From the cell containing the given text, extract its center point as [x, y] coordinate. 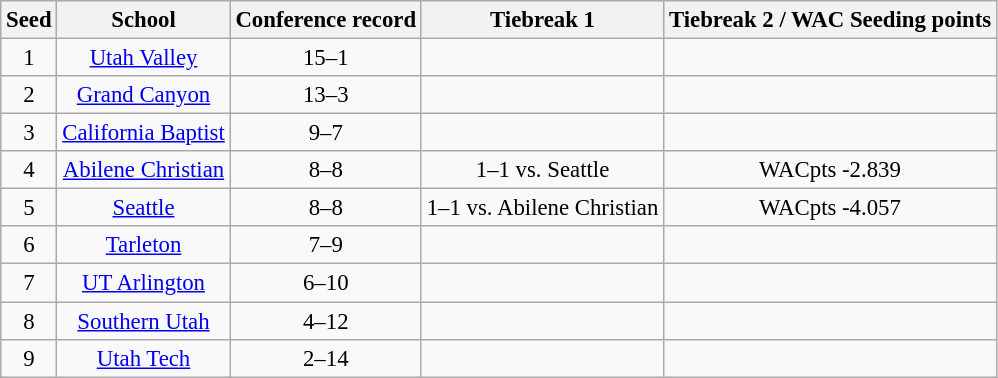
Conference record [326, 20]
4–12 [326, 321]
Utah Tech [144, 358]
Seed [29, 20]
Tarleton [144, 245]
Seattle [144, 208]
4 [29, 170]
2 [29, 95]
9–7 [326, 133]
California Baptist [144, 133]
2–14 [326, 358]
School [144, 20]
9 [29, 358]
Tiebreak 1 [542, 20]
6–10 [326, 283]
WACpts -2.839 [830, 170]
7 [29, 283]
7–9 [326, 245]
Abilene Christian [144, 170]
13–3 [326, 95]
1 [29, 58]
UT Arlington [144, 283]
15–1 [326, 58]
Southern Utah [144, 321]
Utah Valley [144, 58]
Tiebreak 2 / WAC Seeding points [830, 20]
1–1 vs. Abilene Christian [542, 208]
Grand Canyon [144, 95]
8 [29, 321]
WACpts -4.057 [830, 208]
3 [29, 133]
6 [29, 245]
1–1 vs. Seattle [542, 170]
5 [29, 208]
